Locate the cell with the specified text and output its (X, Y) center coordinate. 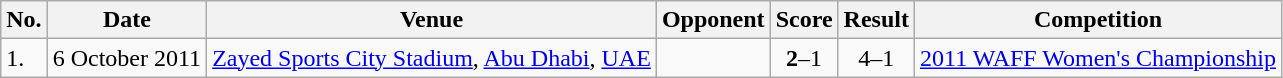
2011 WAFF Women's Championship (1098, 58)
Competition (1098, 20)
4–1 (876, 58)
2–1 (804, 58)
Opponent (713, 20)
6 October 2011 (126, 58)
Date (126, 20)
1. (24, 58)
No. (24, 20)
Zayed Sports City Stadium, Abu Dhabi, UAE (432, 58)
Score (804, 20)
Result (876, 20)
Venue (432, 20)
